Find where the given text appears and provide that cell's center as (X, Y) coordinate. 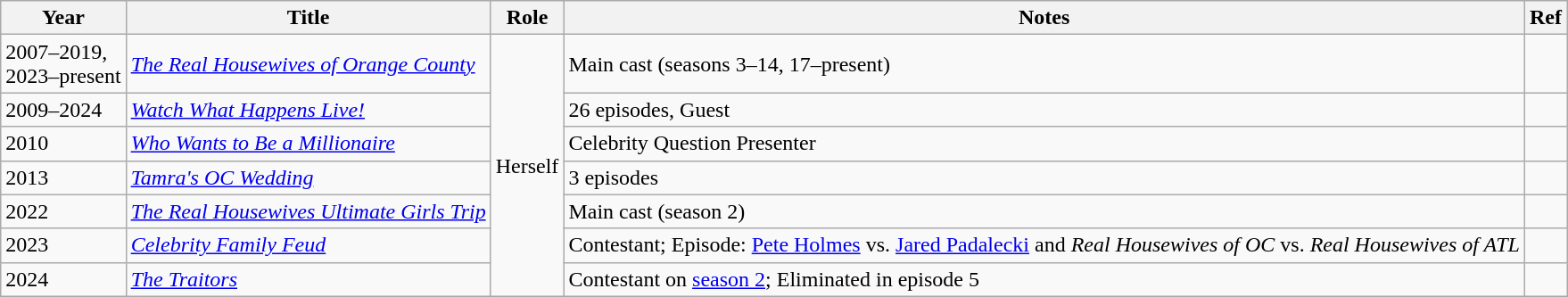
2013 (63, 177)
Contestant on season 2; Eliminated in episode 5 (1044, 279)
2007–2019,2023–present (63, 64)
Watch What Happens Live! (309, 110)
26 episodes, Guest (1044, 110)
Celebrity Question Presenter (1044, 144)
The Real Housewives of Orange County (309, 64)
2009–2024 (63, 110)
2024 (63, 279)
Role (527, 18)
2022 (63, 211)
The Real Housewives Ultimate Girls Trip (309, 211)
3 episodes (1044, 177)
Ref (1547, 18)
Main cast (season 2) (1044, 211)
Notes (1044, 18)
2010 (63, 144)
Year (63, 18)
Title (309, 18)
2023 (63, 245)
Who Wants to Be a Millionaire (309, 144)
Tamra's OC Wedding (309, 177)
Herself (527, 166)
The Traitors (309, 279)
Contestant; Episode: Pete Holmes vs. Jared Padalecki and Real Housewives of OC vs. Real Housewives of ATL (1044, 245)
Celebrity Family Feud (309, 245)
Main cast (seasons 3–14, 17–present) (1044, 64)
